Identify which cell holds the provided text, then report its [X, Y] central coordinate. 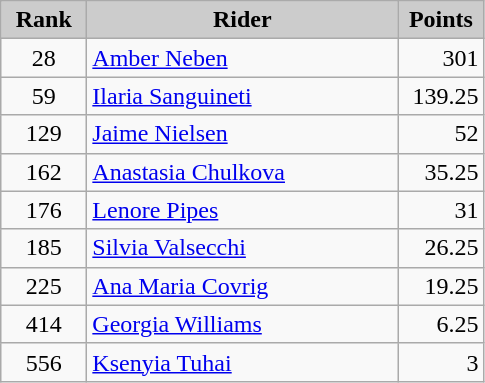
185 [44, 248]
6.25 [441, 324]
Lenore Pipes [242, 210]
Silvia Valsecchi [242, 248]
3 [441, 362]
Rank [44, 20]
162 [44, 172]
Ksenyia Tuhai [242, 362]
Points [441, 20]
Jaime Nielsen [242, 134]
59 [44, 96]
129 [44, 134]
176 [44, 210]
139.25 [441, 96]
225 [44, 286]
28 [44, 58]
35.25 [441, 172]
52 [441, 134]
31 [441, 210]
Ana Maria Covrig [242, 286]
Rider [242, 20]
19.25 [441, 286]
Anastasia Chulkova [242, 172]
Amber Neben [242, 58]
Georgia Williams [242, 324]
556 [44, 362]
414 [44, 324]
Ilaria Sanguineti [242, 96]
301 [441, 58]
26.25 [441, 248]
